Locate the cell with the specified text and output its (x, y) center coordinate. 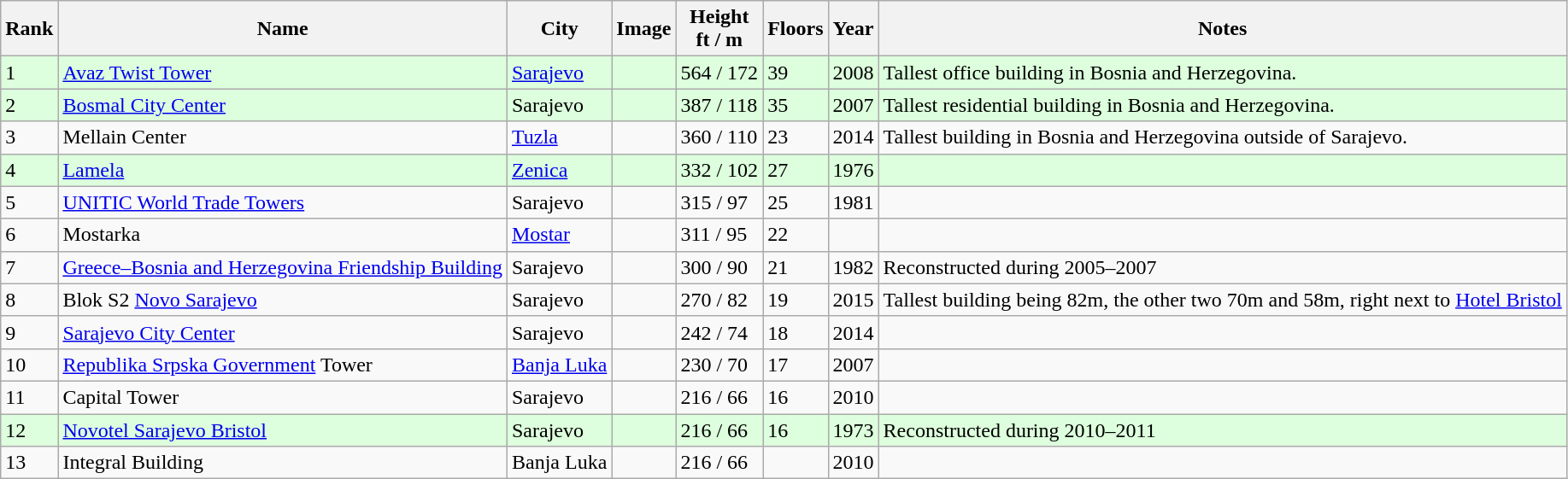
270 / 82 (719, 300)
1 (29, 73)
300 / 90 (719, 267)
230 / 70 (719, 365)
4 (29, 170)
18 (796, 332)
Republika Srpska Government Tower (283, 365)
Tallest building in Bosnia and Herzegovina outside of Sarajevo. (1222, 137)
242 / 74 (719, 332)
564 / 172 (719, 73)
21 (796, 267)
1981 (853, 202)
7 (29, 267)
332 / 102 (719, 170)
11 (29, 397)
UNITIC World Trade Towers (283, 202)
8 (29, 300)
Capital Tower (283, 397)
10 (29, 365)
Year (853, 29)
Zenica (559, 170)
Notes (1222, 29)
Image (644, 29)
2015 (853, 300)
12 (29, 429)
Lamela (283, 170)
Bosmal City Center (283, 105)
Mellain Center (283, 137)
Greece–Bosnia and Herzegovina Friendship Building (283, 267)
3 (29, 137)
6 (29, 235)
39 (796, 73)
23 (796, 137)
311 / 95 (719, 235)
Blok S2 Novo Sarajevo (283, 300)
Tallest office building in Bosnia and Herzegovina. (1222, 73)
19 (796, 300)
387 / 118 (719, 105)
Integral Building (283, 463)
Tuzla (559, 137)
1973 (853, 429)
27 (796, 170)
Reconstructed during 2010–2011 (1222, 429)
Sarajevo City Center (283, 332)
Rank (29, 29)
315 / 97 (719, 202)
Novotel Sarajevo Bristol (283, 429)
35 (796, 105)
Heightft / m (719, 29)
17 (796, 365)
Avaz Twist Tower (283, 73)
5 (29, 202)
Mostar (559, 235)
9 (29, 332)
13 (29, 463)
1976 (853, 170)
22 (796, 235)
2008 (853, 73)
25 (796, 202)
Mostarka (283, 235)
360 / 110 (719, 137)
1982 (853, 267)
Name (283, 29)
Floors (796, 29)
Tallest building being 82m, the other two 70m and 58m, right next to Hotel Bristol (1222, 300)
2 (29, 105)
Reconstructed during 2005–2007 (1222, 267)
City (559, 29)
Tallest residential building in Bosnia and Herzegovina. (1222, 105)
